For the text-containing cell, return its midpoint in [x, y] coordinate format. 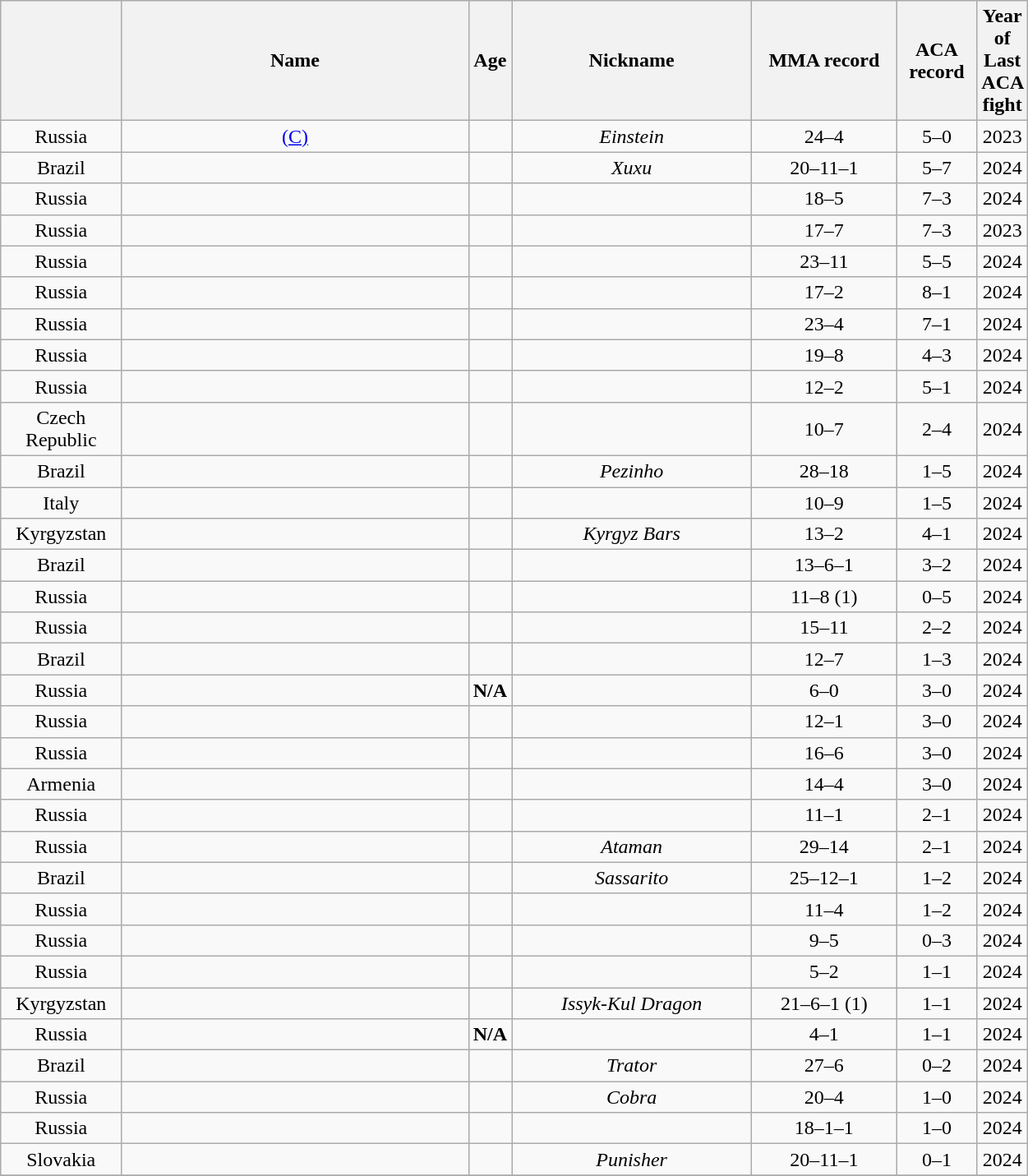
7–1 [937, 324]
23–4 [824, 324]
Slovakia [61, 1160]
13–2 [824, 534]
3–2 [937, 565]
29–14 [824, 846]
Czech Republic [61, 429]
(C) [295, 136]
15–11 [824, 628]
9–5 [824, 940]
11–4 [824, 909]
8–1 [937, 293]
10–7 [824, 429]
17–2 [824, 293]
5–7 [937, 168]
ACA record [937, 61]
Cobra [631, 1097]
Armenia [61, 784]
25–12–1 [824, 878]
20–4 [824, 1097]
Issyk-Kul Dragon [631, 1003]
12–7 [824, 659]
4–3 [937, 355]
11–1 [824, 815]
5–5 [937, 261]
Punisher [631, 1160]
2–4 [937, 429]
16–6 [824, 753]
Ataman [631, 846]
11–8 (1) [824, 597]
1–3 [937, 659]
17–7 [824, 230]
13–6–1 [824, 565]
Year of Last ACA fight [1003, 61]
10–9 [824, 502]
19–8 [824, 355]
Kyrgyz Bars [631, 534]
MMA record [824, 61]
14–4 [824, 784]
0–1 [937, 1160]
5–0 [937, 136]
Italy [61, 502]
5–2 [824, 971]
18–5 [824, 199]
18–1–1 [824, 1128]
0–5 [937, 597]
Sassarito [631, 878]
Age [490, 61]
Xuxu [631, 168]
24–4 [824, 136]
12–1 [824, 722]
Pezinho [631, 471]
5–1 [937, 386]
27–6 [824, 1066]
Name [295, 61]
Nickname [631, 61]
0–2 [937, 1066]
2–2 [937, 628]
12–2 [824, 386]
Einstein [631, 136]
6–0 [824, 690]
28–18 [824, 471]
Trator [631, 1066]
0–3 [937, 940]
23–11 [824, 261]
21–6–1 (1) [824, 1003]
